Return [X, Y] of the center of cell containing provided text 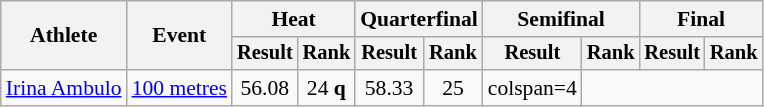
colspan=4 [532, 88]
58.33 [389, 88]
Quarterfinal [419, 19]
24 q [327, 88]
Irina Ambulo [64, 88]
Heat [294, 19]
Semifinal [562, 19]
Event [180, 36]
25 [453, 88]
56.08 [265, 88]
100 metres [180, 88]
Final [700, 19]
Athlete [64, 36]
